For the text-containing cell, return its midpoint in (X, Y) coordinate format. 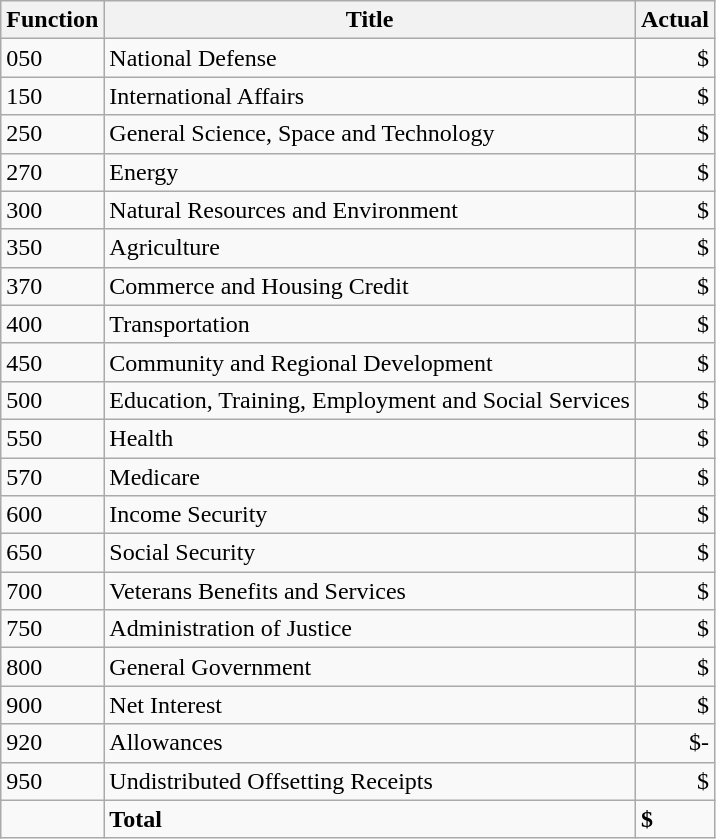
Agriculture (370, 248)
Medicare (370, 477)
General Government (370, 667)
450 (52, 362)
Commerce and Housing Credit (370, 286)
Natural Resources and Environment (370, 210)
270 (52, 172)
International Affairs (370, 96)
Allowances (370, 743)
650 (52, 553)
Undistributed Offsetting Receipts (370, 781)
Energy (370, 172)
550 (52, 438)
150 (52, 96)
Actual (674, 20)
National Defense (370, 58)
750 (52, 629)
Income Security (370, 515)
250 (52, 134)
900 (52, 705)
Health (370, 438)
370 (52, 286)
300 (52, 210)
700 (52, 591)
800 (52, 667)
Education, Training, Employment and Social Services (370, 400)
Community and Regional Development (370, 362)
400 (52, 324)
050 (52, 58)
600 (52, 515)
Veterans Benefits and Services (370, 591)
Net Interest (370, 705)
Social Security (370, 553)
General Science, Space and Technology (370, 134)
$- (674, 743)
570 (52, 477)
Title (370, 20)
Total (370, 819)
350 (52, 248)
500 (52, 400)
Administration of Justice (370, 629)
Transportation (370, 324)
950 (52, 781)
Function (52, 20)
920 (52, 743)
